Find where the given text appears and provide that cell's center as [x, y] coordinate. 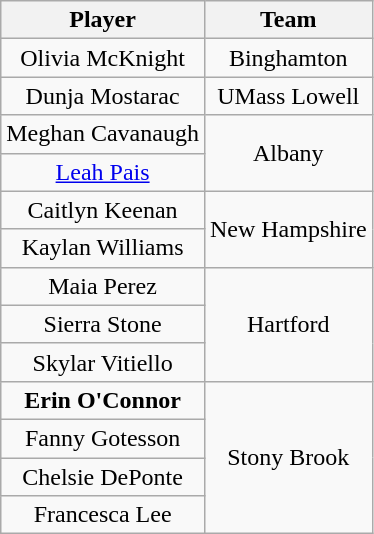
Sierra Stone [103, 324]
Skylar Vitiello [103, 362]
Fanny Gotesson [103, 438]
Meghan Cavanaugh [103, 134]
Albany [288, 153]
Player [103, 20]
Kaylan Williams [103, 248]
Dunja Mostarac [103, 96]
Caitlyn Keenan [103, 210]
Olivia McKnight [103, 58]
Maia Perez [103, 286]
Erin O'Connor [103, 400]
Hartford [288, 324]
Francesca Lee [103, 515]
Chelsie DePonte [103, 477]
UMass Lowell [288, 96]
Binghamton [288, 58]
New Hampshire [288, 229]
Team [288, 20]
Stony Brook [288, 457]
Leah Pais [103, 172]
